Locate the cell with the specified text and output its (x, y) center coordinate. 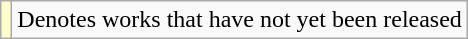
Denotes works that have not yet been released (240, 20)
